Return [x, y] of the center of cell containing provided text 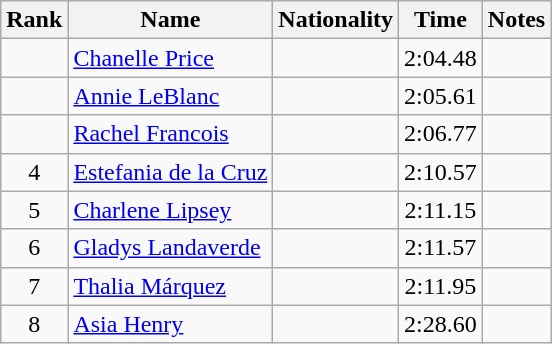
2:11.95 [441, 286]
2:11.57 [441, 248]
Thalia Márquez [170, 286]
Asia Henry [170, 324]
Nationality [336, 20]
Gladys Landaverde [170, 248]
Notes [516, 20]
8 [34, 324]
6 [34, 248]
4 [34, 172]
7 [34, 286]
2:06.77 [441, 134]
Estefania de la Cruz [170, 172]
2:04.48 [441, 58]
Name [170, 20]
2:05.61 [441, 96]
Annie LeBlanc [170, 96]
Rachel Francois [170, 134]
Time [441, 20]
Charlene Lipsey [170, 210]
5 [34, 210]
2:11.15 [441, 210]
2:28.60 [441, 324]
Rank [34, 20]
Chanelle Price [170, 58]
2:10.57 [441, 172]
